Find where the given text appears and provide that cell's center as [X, Y] coordinate. 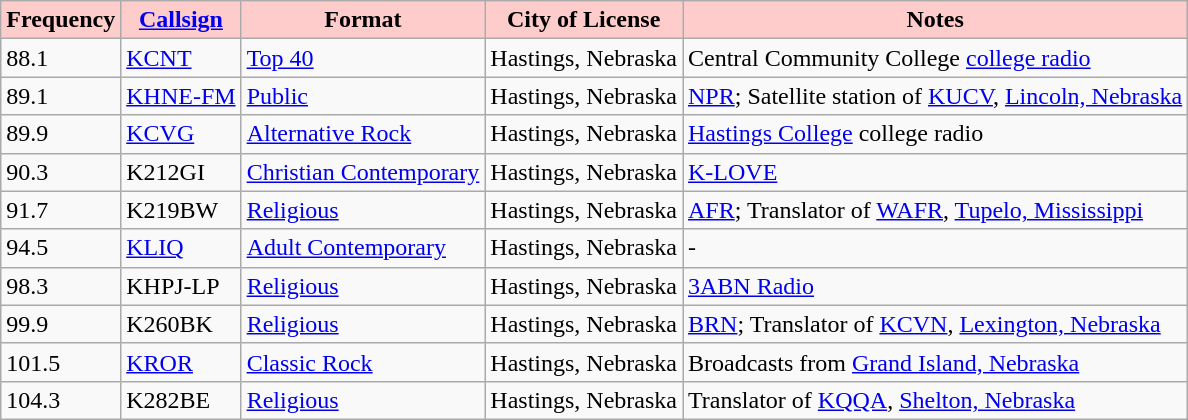
90.3 [61, 172]
KHPJ-LP [181, 286]
Format [363, 20]
99.9 [61, 324]
AFR; Translator of WAFR, Tupelo, Mississippi [934, 210]
KCVG [181, 134]
- [934, 248]
Top 40 [363, 58]
Callsign [181, 20]
88.1 [61, 58]
BRN; Translator of KCVN, Lexington, Nebraska [934, 324]
K212GI [181, 172]
Alternative Rock [363, 134]
K219BW [181, 210]
KHNE-FM [181, 96]
Frequency [61, 20]
NPR; Satellite station of KUCV, Lincoln, Nebraska [934, 96]
KROR [181, 362]
Notes [934, 20]
94.5 [61, 248]
Central Community College college radio [934, 58]
3ABN Radio [934, 286]
98.3 [61, 286]
89.1 [61, 96]
Public [363, 96]
Hastings College college radio [934, 134]
K-LOVE [934, 172]
City of License [584, 20]
Broadcasts from Grand Island, Nebraska [934, 362]
Christian Contemporary [363, 172]
91.7 [61, 210]
K282BE [181, 400]
89.9 [61, 134]
KLIQ [181, 248]
Adult Contemporary [363, 248]
Classic Rock [363, 362]
Translator of KQQA, Shelton, Nebraska [934, 400]
104.3 [61, 400]
KCNT [181, 58]
101.5 [61, 362]
K260BK [181, 324]
